Locate the cell with the specified text and output its [X, Y] center coordinate. 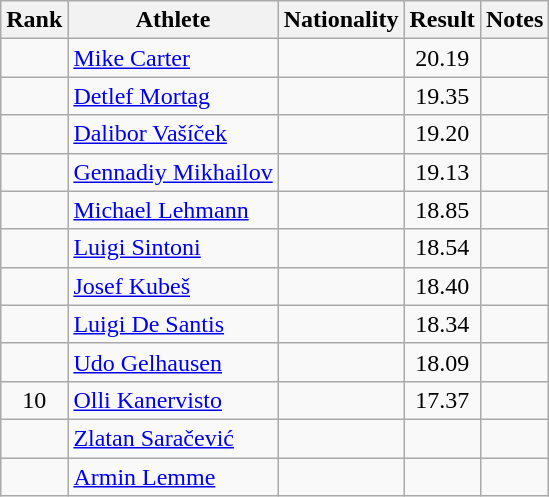
19.35 [442, 96]
Detlef Mortag [173, 96]
Armin Lemme [173, 477]
Dalibor Vašíček [173, 134]
Notes [514, 20]
Result [442, 20]
17.37 [442, 400]
19.20 [442, 134]
18.09 [442, 362]
18.34 [442, 324]
19.13 [442, 172]
18.40 [442, 286]
Gennadiy Mikhailov [173, 172]
Luigi Sintoni [173, 248]
Michael Lehmann [173, 210]
20.19 [442, 58]
Luigi De Santis [173, 324]
10 [34, 400]
Nationality [341, 20]
Athlete [173, 20]
Udo Gelhausen [173, 362]
Olli Kanervisto [173, 400]
Mike Carter [173, 58]
Zlatan Saračević [173, 438]
18.85 [442, 210]
Rank [34, 20]
18.54 [442, 248]
Josef Kubeš [173, 286]
